Provide the (x, y) coordinate of the cell's center where the given text is located.  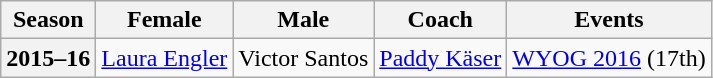
WYOG 2016 (17th) (609, 58)
Season (48, 20)
Laura Engler (164, 58)
Coach (440, 20)
Male (304, 20)
2015–16 (48, 58)
Female (164, 20)
Events (609, 20)
Paddy Käser (440, 58)
Victor Santos (304, 58)
